Output the [X, Y] coordinate of the center of the cell containing the given text.  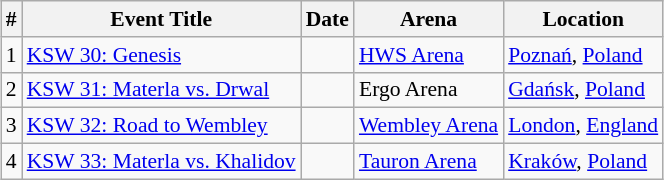
# [12, 19]
HWS Arena [428, 55]
Date [328, 19]
Tauron Arena [428, 162]
KSW 30: Genesis [162, 55]
Event Title [162, 19]
Kraków, Poland [583, 162]
London, England [583, 126]
KSW 31: Materla vs. Drwal [162, 90]
Location [583, 19]
Gdańsk, Poland [583, 90]
KSW 33: Materla vs. Khalidov [162, 162]
2 [12, 90]
1 [12, 55]
KSW 32: Road to Wembley [162, 126]
4 [12, 162]
3 [12, 126]
Poznań, Poland [583, 55]
Wembley Arena [428, 126]
Arena [428, 19]
Ergo Arena [428, 90]
